Determine the [X, Y] coordinate at the center of the cell enclosing the given text.  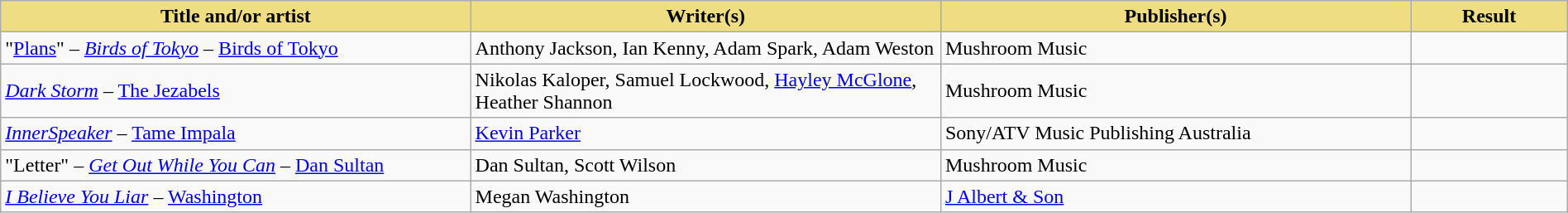
Publisher(s) [1175, 17]
InnerSpeaker – Tame Impala [236, 133]
Result [1489, 17]
Writer(s) [705, 17]
J Albert & Son [1175, 196]
"Plans" – Birds of Tokyo – Birds of Tokyo [236, 48]
Megan Washington [705, 196]
I Believe You Liar – Washington [236, 196]
"Letter" – Get Out While You Can – Dan Sultan [236, 165]
Anthony Jackson, Ian Kenny, Adam Spark, Adam Weston [705, 48]
Title and/or artist [236, 17]
Kevin Parker [705, 133]
Nikolas Kaloper, Samuel Lockwood, Hayley McGlone, Heather Shannon [705, 91]
Sony/ATV Music Publishing Australia [1175, 133]
Dark Storm – The Jezabels [236, 91]
Dan Sultan, Scott Wilson [705, 165]
